Pinpoint the cell where the given text exists, returning its [x, y] midpoint coordinate. 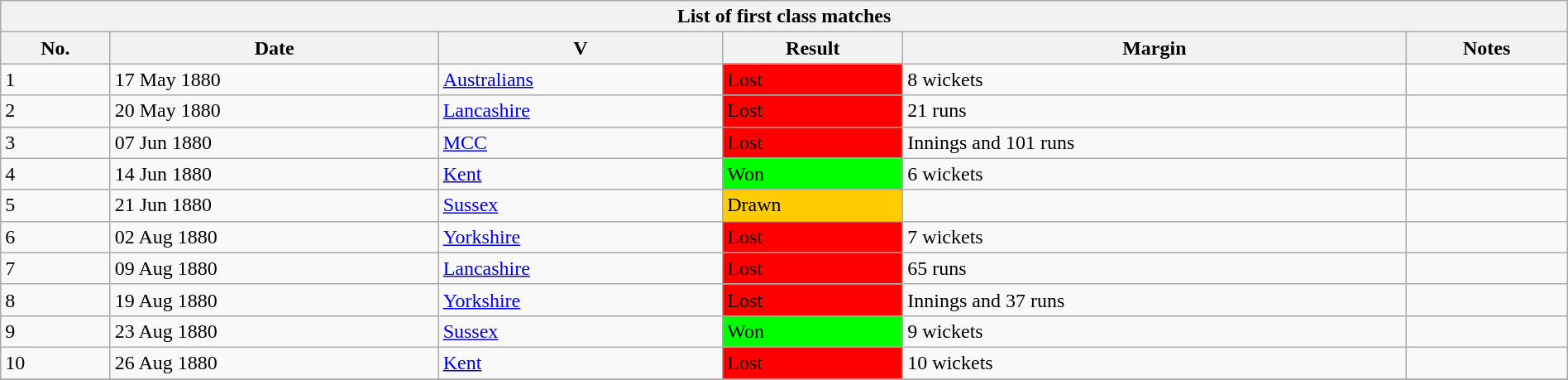
6 wickets [1154, 174]
8 wickets [1154, 79]
5 [55, 205]
4 [55, 174]
Australians [581, 79]
17 May 1880 [275, 79]
9 [55, 331]
7 [55, 268]
3 [55, 142]
Innings and 37 runs [1154, 300]
26 Aug 1880 [275, 363]
No. [55, 48]
7 wickets [1154, 237]
6 [55, 237]
19 Aug 1880 [275, 300]
V [581, 48]
List of first class matches [784, 17]
Result [813, 48]
07 Jun 1880 [275, 142]
2 [55, 111]
10 wickets [1154, 363]
Drawn [813, 205]
23 Aug 1880 [275, 331]
14 Jun 1880 [275, 174]
Margin [1154, 48]
Innings and 101 runs [1154, 142]
21 runs [1154, 111]
02 Aug 1880 [275, 237]
65 runs [1154, 268]
8 [55, 300]
09 Aug 1880 [275, 268]
1 [55, 79]
Date [275, 48]
20 May 1880 [275, 111]
21 Jun 1880 [275, 205]
9 wickets [1154, 331]
Notes [1487, 48]
10 [55, 363]
MCC [581, 142]
